From the cell containing the given text, extract its center point as [X, Y] coordinate. 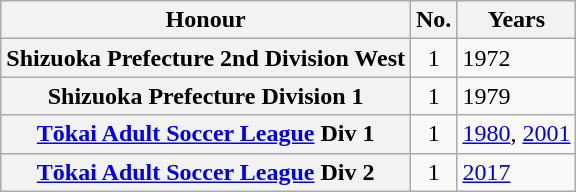
1979 [516, 96]
Honour [206, 20]
Tōkai Adult Soccer League Div 1 [206, 134]
Tōkai Adult Soccer League Div 2 [206, 172]
1980, 2001 [516, 134]
Shizuoka Prefecture 2nd Division West [206, 58]
No. [434, 20]
Shizuoka Prefecture Division 1 [206, 96]
Years [516, 20]
2017 [516, 172]
1972 [516, 58]
